Identify which cell holds the provided text, then report its (X, Y) central coordinate. 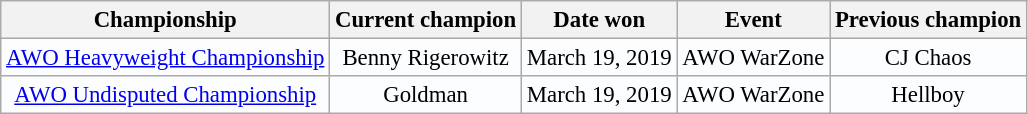
Current champion (426, 20)
Goldman (426, 95)
AWO Heavyweight Championship (166, 58)
Benny Rigerowitz (426, 58)
Championship (166, 20)
Event (754, 20)
CJ Chaos (928, 58)
Hellboy (928, 95)
Date won (598, 20)
Previous champion (928, 20)
AWO Undisputed Championship (166, 95)
